Provide the [x, y] coordinate of the cell's center where the given text is located.  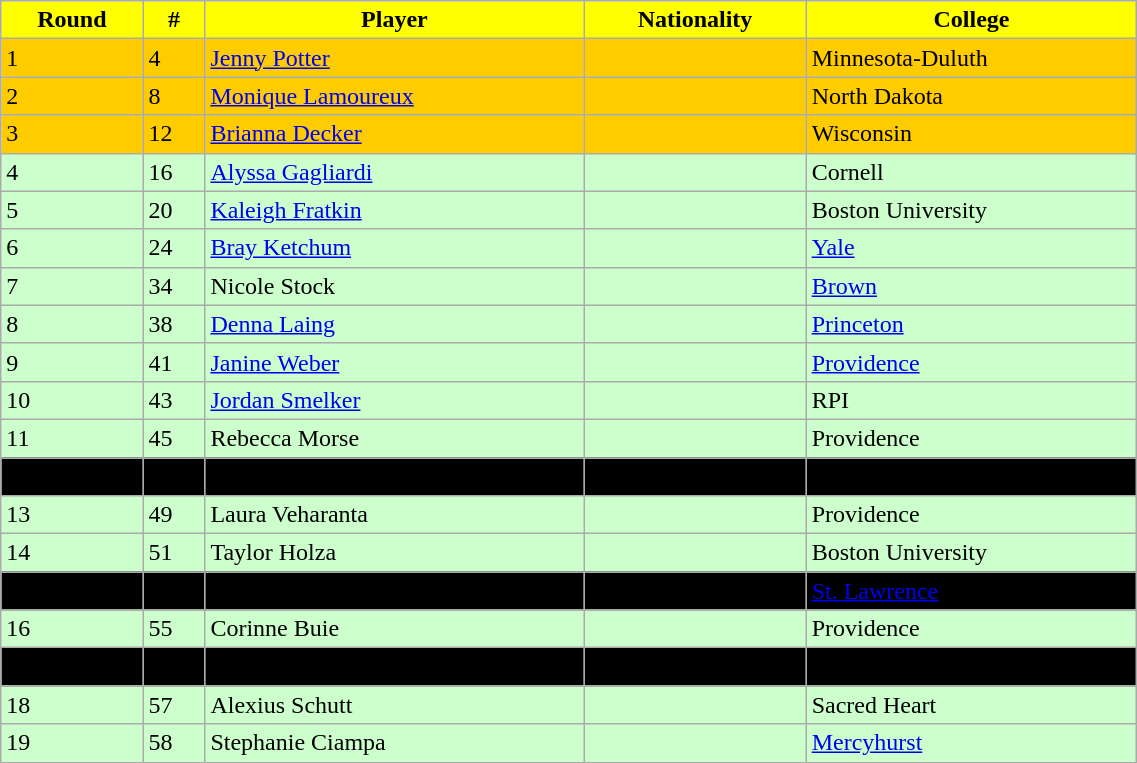
14 [72, 553]
Yale [972, 248]
Laura Veharanta [394, 515]
Brown [972, 286]
7 [72, 286]
North Dakota [972, 96]
18 [72, 705]
Utica College [972, 477]
17 [72, 667]
10 [72, 400]
1 [72, 58]
Nationality [695, 20]
53 [174, 591]
Player [394, 20]
Megan Myers [394, 477]
Jenny Potter [394, 58]
Stephanie Ciampa [394, 743]
Kaleigh Fratkin [394, 210]
Princeton [972, 324]
Wisconsin [972, 134]
Castleton State [972, 667]
9 [72, 362]
2 [72, 96]
Minnesota-Duluth [972, 58]
3 [72, 134]
Denna Laing [394, 324]
Round [72, 20]
Corinne Buie [394, 629]
RPI [972, 400]
13 [72, 515]
Alyssa Gagliardi [394, 172]
47 [174, 477]
49 [174, 515]
57 [174, 705]
55 [174, 629]
Taylor Holza [394, 553]
Bray Ketchum [394, 248]
11 [72, 438]
Cornell [972, 172]
College [972, 20]
19 [72, 743]
43 [174, 400]
5 [72, 210]
Rebecca Morse [394, 438]
Denise Cardello [394, 667]
51 [174, 553]
41 [174, 362]
6 [72, 248]
Mercyhurst [972, 743]
20 [174, 210]
Brianna Decker [394, 134]
Alexius Schutt [394, 705]
34 [174, 286]
38 [174, 324]
Sacred Heart [972, 705]
15 [72, 591]
56 [174, 667]
Monique Lamoureux [394, 96]
24 [174, 248]
Brooke Fernandez [394, 591]
Janine Weber [394, 362]
# [174, 20]
45 [174, 438]
Jordan Smelker [394, 400]
St. Lawrence [972, 591]
58 [174, 743]
Nicole Stock [394, 286]
